Determine the [x, y] coordinate at the center of the cell enclosing the given text.  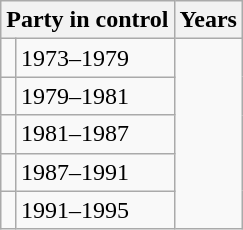
1991–1995 [94, 210]
1987–1991 [94, 172]
Party in control [88, 20]
1973–1979 [94, 58]
Years [208, 20]
1981–1987 [94, 134]
1979–1981 [94, 96]
